Capture the cell that displays the provided text and extract its [X, Y] central coordinate. 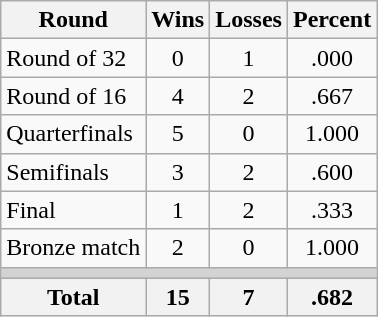
4 [178, 96]
.682 [332, 297]
Round of 32 [74, 58]
Losses [249, 20]
Bronze match [74, 248]
Round [74, 20]
.000 [332, 58]
Quarterfinals [74, 134]
3 [178, 172]
15 [178, 297]
.667 [332, 96]
.600 [332, 172]
Round of 16 [74, 96]
Total [74, 297]
5 [178, 134]
Percent [332, 20]
.333 [332, 210]
Semifinals [74, 172]
Final [74, 210]
Wins [178, 20]
7 [249, 297]
